Locate the cell with the specified text and output its [x, y] center coordinate. 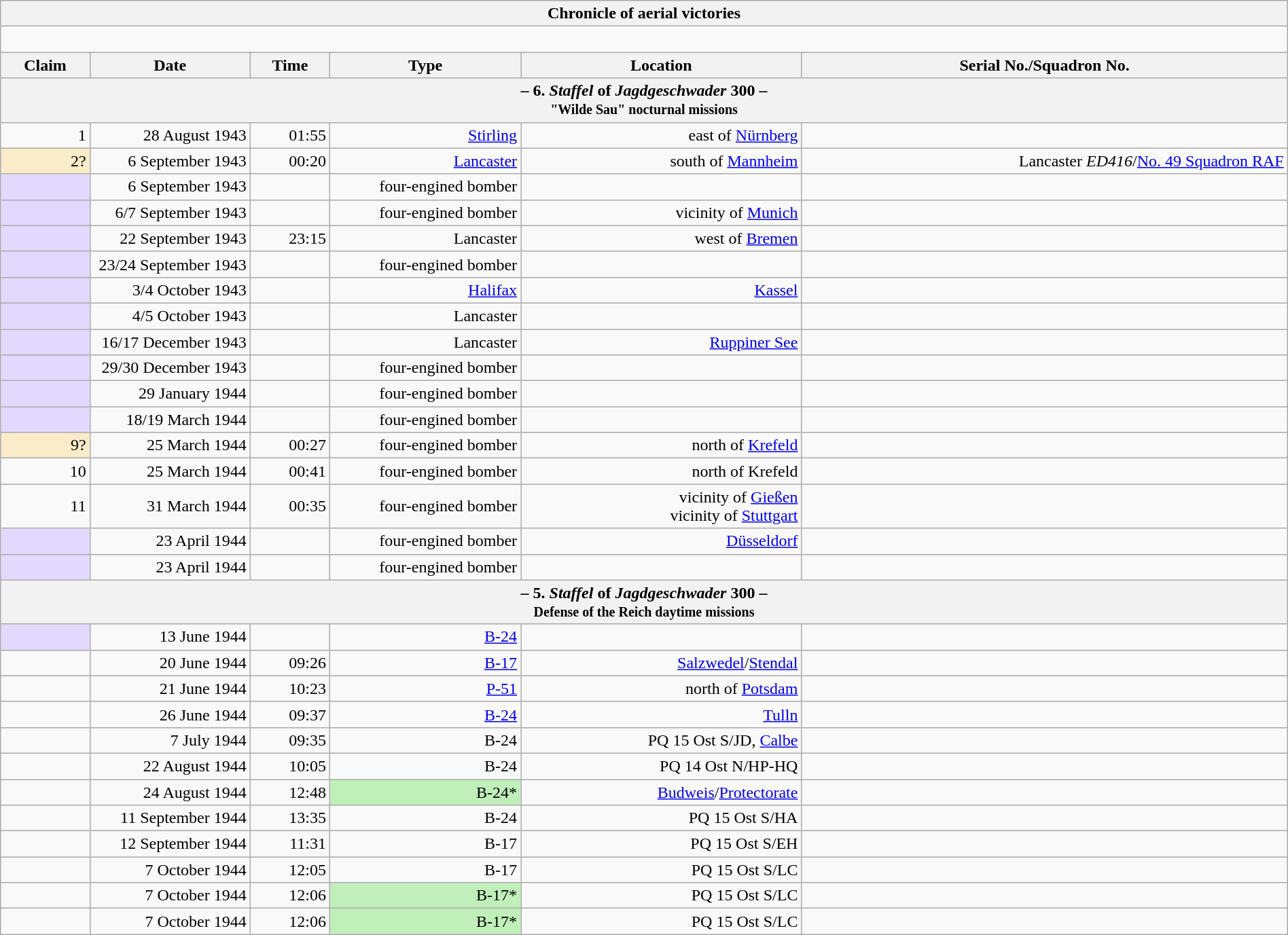
B-24* [425, 792]
9? [45, 445]
13:35 [289, 818]
01:55 [289, 135]
vicinity of Munich [662, 213]
11:31 [289, 844]
Kassel [662, 290]
4/5 October 1943 [170, 316]
26 June 1944 [170, 714]
23/24 September 1943 [170, 264]
20 June 1944 [170, 663]
10:05 [289, 766]
10 [45, 471]
north of Potsdam [662, 689]
PQ 15 Ost S/EH [662, 844]
Tulln [662, 714]
29/30 December 1943 [170, 368]
09:26 [289, 663]
00:35 [289, 507]
Serial No./Squadron No. [1045, 65]
– 6. Staffel of Jagdgeschwader 300 –"Wilde Sau" nocturnal missions [644, 100]
00:27 [289, 445]
PQ 15 Ost S/HA [662, 818]
00:20 [289, 161]
11 September 1944 [170, 818]
6/7 September 1943 [170, 213]
Date [170, 65]
22 August 1944 [170, 766]
29 January 1944 [170, 394]
2? [45, 161]
Stirling [425, 135]
Claim [45, 65]
13 June 1944 [170, 637]
09:35 [289, 740]
12 September 1944 [170, 844]
1 [45, 135]
vicinity of Gießenvicinity of Stuttgart [662, 507]
Location [662, 65]
18/19 March 1944 [170, 420]
Chronicle of aerial victories [644, 14]
28 August 1943 [170, 135]
Budweis/Protectorate [662, 792]
00:41 [289, 471]
23:15 [289, 238]
– 5. Staffel of Jagdgeschwader 300 –Defense of the Reich daytime missions [644, 602]
west of Bremen [662, 238]
31 March 1944 [170, 507]
3/4 October 1943 [170, 290]
Lancaster ED416/No. 49 Squadron RAF [1045, 161]
P-51 [425, 689]
21 June 1944 [170, 689]
10:23 [289, 689]
24 August 1944 [170, 792]
09:37 [289, 714]
east of Nürnberg [662, 135]
Düsseldorf [662, 541]
12:05 [289, 870]
22 September 1943 [170, 238]
Ruppiner See [662, 342]
Time [289, 65]
Type [425, 65]
11 [45, 507]
12:48 [289, 792]
Salzwedel/Stendal [662, 663]
Halifax [425, 290]
PQ 14 Ost N/HP-HQ [662, 766]
7 July 1944 [170, 740]
south of Mannheim [662, 161]
16/17 December 1943 [170, 342]
PQ 15 Ost S/JD, Calbe [662, 740]
